Capture the cell that displays the provided text and extract its (x, y) central coordinate. 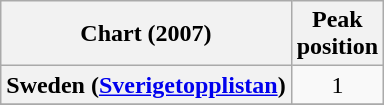
Peakposition (337, 34)
Chart (2007) (146, 34)
1 (337, 85)
Sweden (Sverigetopplistan) (146, 85)
